Identify which cell holds the provided text, then report its [X, Y] central coordinate. 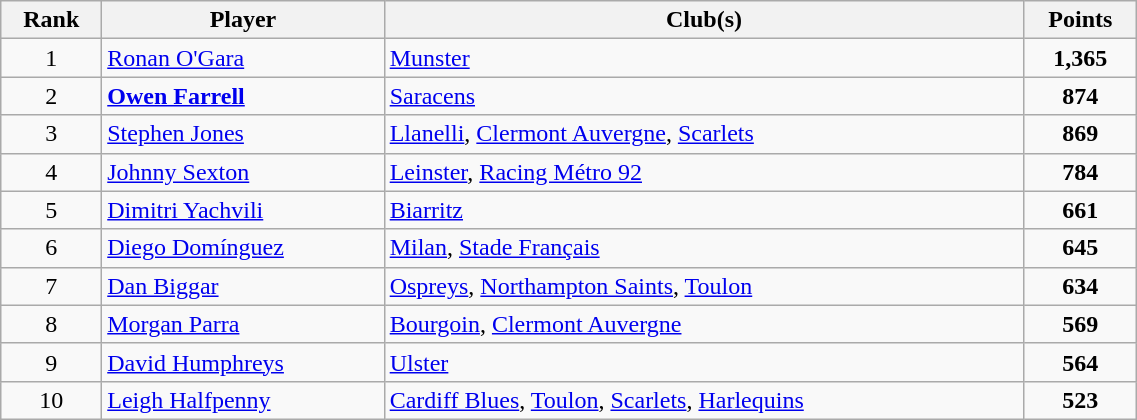
634 [1080, 286]
Saracens [704, 96]
Owen Farrell [243, 96]
661 [1080, 210]
869 [1080, 134]
2 [52, 96]
Morgan Parra [243, 324]
569 [1080, 324]
10 [52, 400]
Leigh Halfpenny [243, 400]
Club(s) [704, 20]
1,365 [1080, 58]
8 [52, 324]
Ulster [704, 362]
Johnny Sexton [243, 172]
3 [52, 134]
6 [52, 248]
784 [1080, 172]
Stephen Jones [243, 134]
Biarritz [704, 210]
Leinster, Racing Métro 92 [704, 172]
5 [52, 210]
564 [1080, 362]
7 [52, 286]
Llanelli, Clermont Auvergne, Scarlets [704, 134]
Points [1080, 20]
4 [52, 172]
645 [1080, 248]
Cardiff Blues, Toulon, Scarlets, Harlequins [704, 400]
Rank [52, 20]
1 [52, 58]
9 [52, 362]
874 [1080, 96]
Munster [704, 58]
523 [1080, 400]
Ronan O'Gara [243, 58]
Dimitri Yachvili [243, 210]
Ospreys, Northampton Saints, Toulon [704, 286]
Milan, Stade Français [704, 248]
David Humphreys [243, 362]
Diego Domínguez [243, 248]
Player [243, 20]
Dan Biggar [243, 286]
Bourgoin, Clermont Auvergne [704, 324]
